Pinpoint the cell where the given text exists, returning its [X, Y] midpoint coordinate. 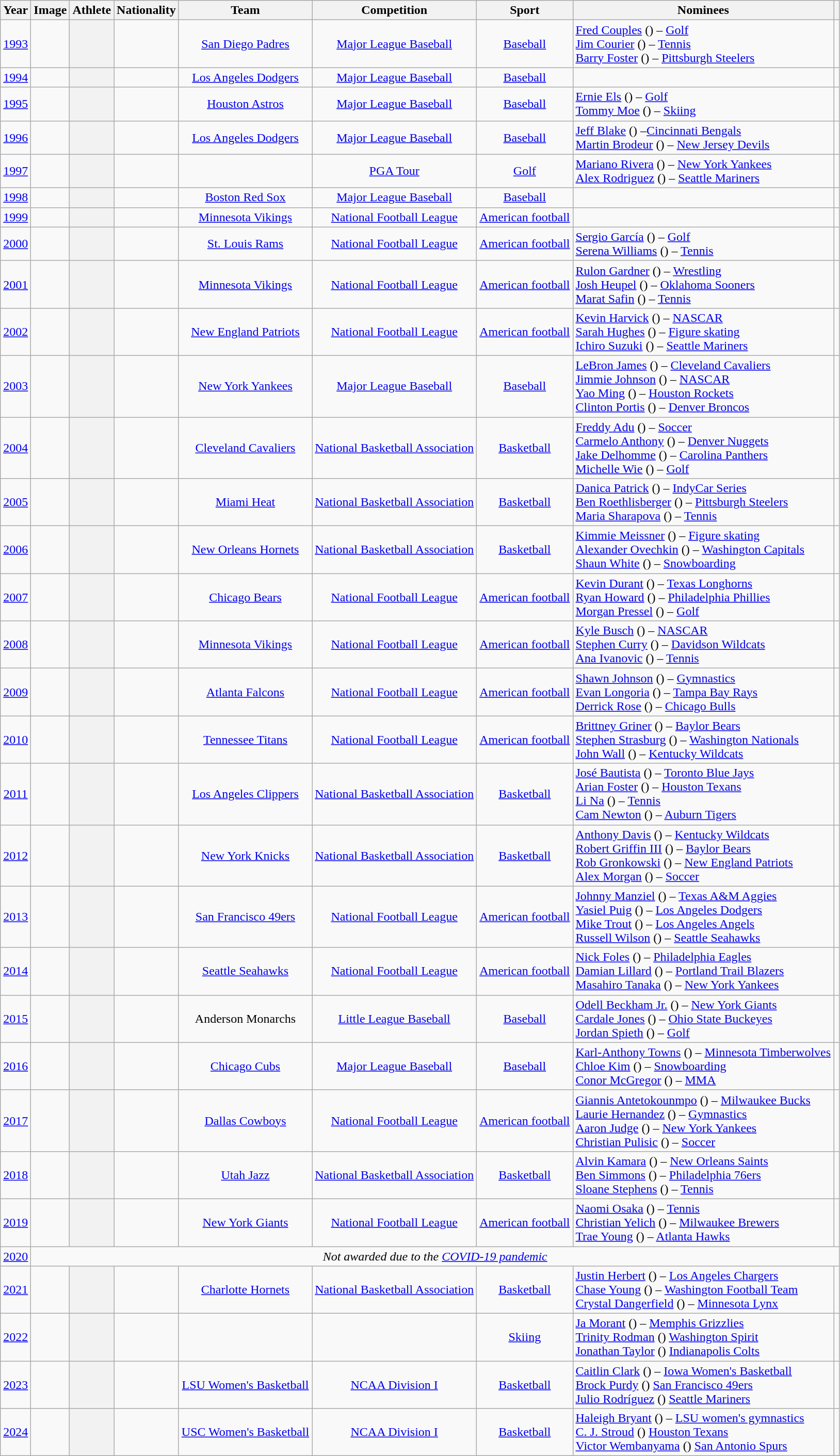
Athlete [92, 10]
Fred Couples () – GolfJim Courier () – TennisBarry Foster () – Pittsburgh Steelers [703, 44]
2001 [15, 284]
2005 [15, 502]
San Francisco 49ers [245, 917]
2022 [15, 1337]
2002 [15, 332]
2013 [15, 917]
2016 [15, 1066]
Nominees [703, 10]
New York Knicks [245, 855]
Alvin Kamara () – New Orleans SaintsBen Simmons () – Philadelphia 76ersSloane Stephens () – Tennis [703, 1175]
2021 [15, 1290]
Sergio García () – GolfSerena Williams () – Tennis [703, 243]
Image [51, 10]
Kyle Busch () – NASCARStephen Curry () – Davidson WildcatsAna Ivanovic () – Tennis [703, 645]
Tennessee Titans [245, 740]
2019 [15, 1222]
Kimmie Meissner () – Figure skatingAlexander Ovechkin () – Washington CapitalsShaun White () – Snowboarding [703, 550]
New York Giants [245, 1222]
2006 [15, 550]
Haleigh Bryant () – LSU women's gymnasticsC. J. Stroud () Houston TexansVictor Wembanyama () San Antonio Spurs [703, 1432]
1996 [15, 137]
1994 [15, 77]
Los Angeles Clippers [245, 794]
Team [245, 10]
Odell Beckham Jr. () – New York GiantsCardale Jones () – Ohio State BuckeyesJordan Spieth () – Golf [703, 1019]
Anderson Monarchs [245, 1019]
Nationality [147, 10]
2024 [15, 1432]
2010 [15, 740]
Charlotte Hornets [245, 1290]
Utah Jazz [245, 1175]
2000 [15, 243]
USC Women's Basketball [245, 1432]
Miami Heat [245, 502]
Karl-Anthony Towns () – Minnesota TimberwolvesChloe Kim () – SnowboardingConor McGregor () – MMA [703, 1066]
Chicago Bears [245, 597]
2004 [15, 448]
Ernie Els () – GolfTommy Moe () – Skiing [703, 104]
Danica Patrick () – IndyCar SeriesBen Roethlisberger () – Pittsburgh SteelersMaria Sharapova () – Tennis [703, 502]
Ja Morant () – Memphis GrizzliesTrinity Rodman () Washington SpiritJonathan Taylor () Indianapolis Colts [703, 1337]
1993 [15, 44]
1995 [15, 104]
Rulon Gardner () – WrestlingJosh Heupel () – Oklahoma SoonersMarat Safin () – Tennis [703, 284]
Chicago Cubs [245, 1066]
2012 [15, 855]
2018 [15, 1175]
Giannis Antetokounmpo () – Milwaukee BucksLaurie Hernandez () – GymnasticsAaron Judge () – New York YankeesChristian Pulisic () – Soccer [703, 1120]
1998 [15, 198]
Kevin Harvick () – NASCARSarah Hughes () – Figure skatingIchiro Suzuki () – Seattle Mariners [703, 332]
Freddy Adu () – SoccerCarmelo Anthony () – Denver NuggetsJake Delhomme () – Carolina PanthersMichelle Wie () – Golf [703, 448]
Johnny Manziel () – Texas A&M AggiesYasiel Puig () – Los Angeles DodgersMike Trout () – Los Angeles AngelsRussell Wilson () – Seattle Seahawks [703, 917]
New York Yankees [245, 386]
Jeff Blake () –Cincinnati BengalsMartin Brodeur () – New Jersey Devils [703, 137]
New Orleans Hornets [245, 550]
Naomi Osaka () – TennisChristian Yelich () – Milwaukee BrewersTrae Young () – Atlanta Hawks [703, 1222]
LSU Women's Basketball [245, 1385]
Cleveland Cavaliers [245, 448]
St. Louis Rams [245, 243]
Caitlin Clark () – Iowa Women's BasketballBrock Purdy () San Francisco 49ersJulio Rodríguez () Seattle Mariners [703, 1385]
2007 [15, 597]
New England Patriots [245, 332]
Kevin Durant () – Texas LonghornsRyan Howard () – Philadelphia PhilliesMorgan Pressel () – Golf [703, 597]
2015 [15, 1019]
Nick Foles () – Philadelphia EaglesDamian Lillard () – Portland Trail BlazersMasahiro Tanaka () – New York Yankees [703, 971]
1997 [15, 171]
Sport [525, 10]
2023 [15, 1385]
Justin Herbert () – Los Angeles ChargersChase Young () – Washington Football TeamCrystal Dangerfield () – Minnesota Lynx [703, 1290]
Dallas Cowboys [245, 1120]
LeBron James () – Cleveland Cavaliers Jimmie Johnson () – NASCARYao Ming () – Houston RocketsClinton Portis () – Denver Broncos [703, 386]
Golf [525, 171]
Shawn Johnson () – GymnasticsEvan Longoria () – Tampa Bay RaysDerrick Rose () – Chicago Bulls [703, 692]
2014 [15, 971]
2009 [15, 692]
Boston Red Sox [245, 198]
Competition [394, 10]
Not awarded due to the COVID-19 pandemic [435, 1256]
PGA Tour [394, 171]
2017 [15, 1120]
2008 [15, 645]
Brittney Griner () – Baylor BearsStephen Strasburg () – Washington NationalsJohn Wall () – Kentucky Wildcats [703, 740]
Seattle Seahawks [245, 971]
Atlanta Falcons [245, 692]
2011 [15, 794]
Year [15, 10]
Skiing [525, 1337]
San Diego Padres [245, 44]
2020 [15, 1256]
1999 [15, 217]
Houston Astros [245, 104]
Mariano Rivera () – New York YankeesAlex Rodriguez () – Seattle Mariners [703, 171]
Anthony Davis () – Kentucky WildcatsRobert Griffin III () – Baylor BearsRob Gronkowski () – New England PatriotsAlex Morgan () – Soccer [703, 855]
2003 [15, 386]
José Bautista () – Toronto Blue JaysArian Foster () – Houston TexansLi Na () – TennisCam Newton () – Auburn Tigers [703, 794]
Little League Baseball [394, 1019]
